Detect which cell encompasses the target text, then output its (X, Y) center coordinate. 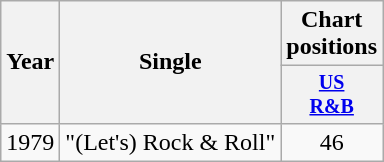
USR&B (332, 94)
"(Let's) Rock & Roll" (170, 142)
Chart positions (332, 34)
46 (332, 142)
Single (170, 62)
Year (30, 62)
1979 (30, 142)
